Capture the cell that displays the provided text and extract its (x, y) central coordinate. 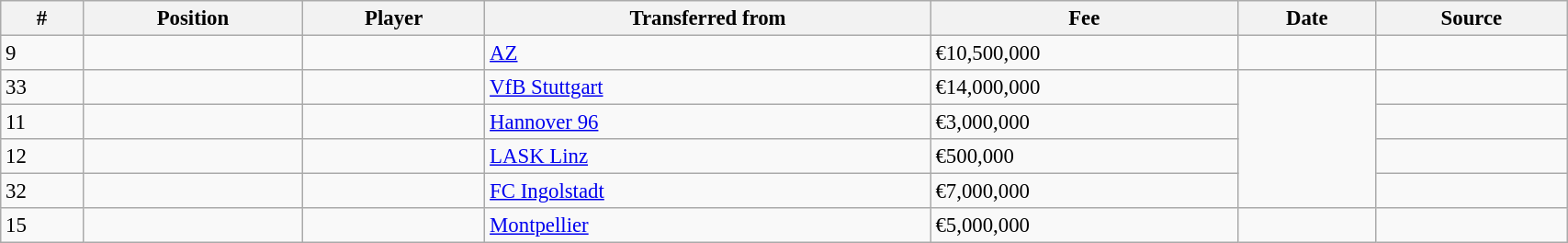
Position (193, 18)
15 (42, 226)
11 (42, 122)
FC Ingolstadt (707, 191)
Hannover 96 (707, 122)
12 (42, 156)
€3,000,000 (1084, 122)
Montpellier (707, 226)
9 (42, 53)
AZ (707, 53)
Date (1306, 18)
€10,500,000 (1084, 53)
€5,000,000 (1084, 226)
Transferred from (707, 18)
Player (394, 18)
32 (42, 191)
Fee (1084, 18)
LASK Linz (707, 156)
# (42, 18)
€500,000 (1084, 156)
Source (1472, 18)
VfB Stuttgart (707, 87)
33 (42, 87)
€14,000,000 (1084, 87)
€7,000,000 (1084, 191)
